Determine the [X, Y] coordinate at the center of the cell enclosing the given text.  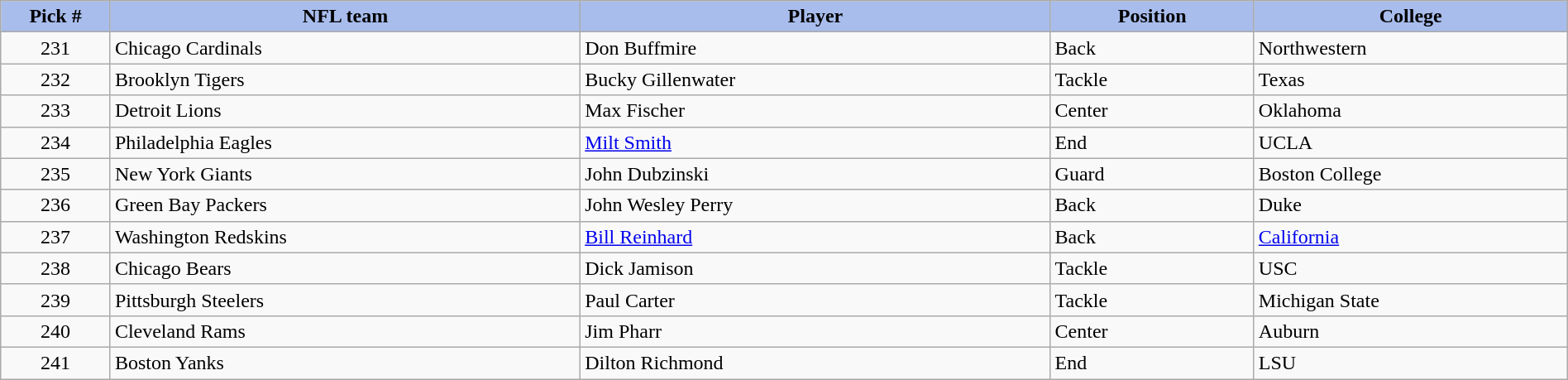
231 [56, 48]
Dilton Richmond [815, 363]
Boston College [1411, 174]
Cleveland Rams [345, 331]
Chicago Cardinals [345, 48]
New York Giants [345, 174]
College [1411, 17]
Chicago Bears [345, 268]
UCLA [1411, 142]
Player [815, 17]
John Dubzinski [815, 174]
Paul Carter [815, 300]
240 [56, 331]
Oklahoma [1411, 111]
Duke [1411, 205]
Green Bay Packers [345, 205]
California [1411, 237]
Dick Jamison [815, 268]
USC [1411, 268]
232 [56, 79]
Philadelphia Eagles [345, 142]
Auburn [1411, 331]
Washington Redskins [345, 237]
Milt Smith [815, 142]
Jim Pharr [815, 331]
Bucky Gillenwater [815, 79]
237 [56, 237]
NFL team [345, 17]
Bill Reinhard [815, 237]
John Wesley Perry [815, 205]
Pick # [56, 17]
234 [56, 142]
241 [56, 363]
Texas [1411, 79]
233 [56, 111]
236 [56, 205]
Don Buffmire [815, 48]
Max Fischer [815, 111]
Brooklyn Tigers [345, 79]
238 [56, 268]
Northwestern [1411, 48]
Boston Yanks [345, 363]
235 [56, 174]
Pittsburgh Steelers [345, 300]
Guard [1152, 174]
Position [1152, 17]
239 [56, 300]
Michigan State [1411, 300]
LSU [1411, 363]
Detroit Lions [345, 111]
